Capture the cell that displays the provided text and extract its [X, Y] central coordinate. 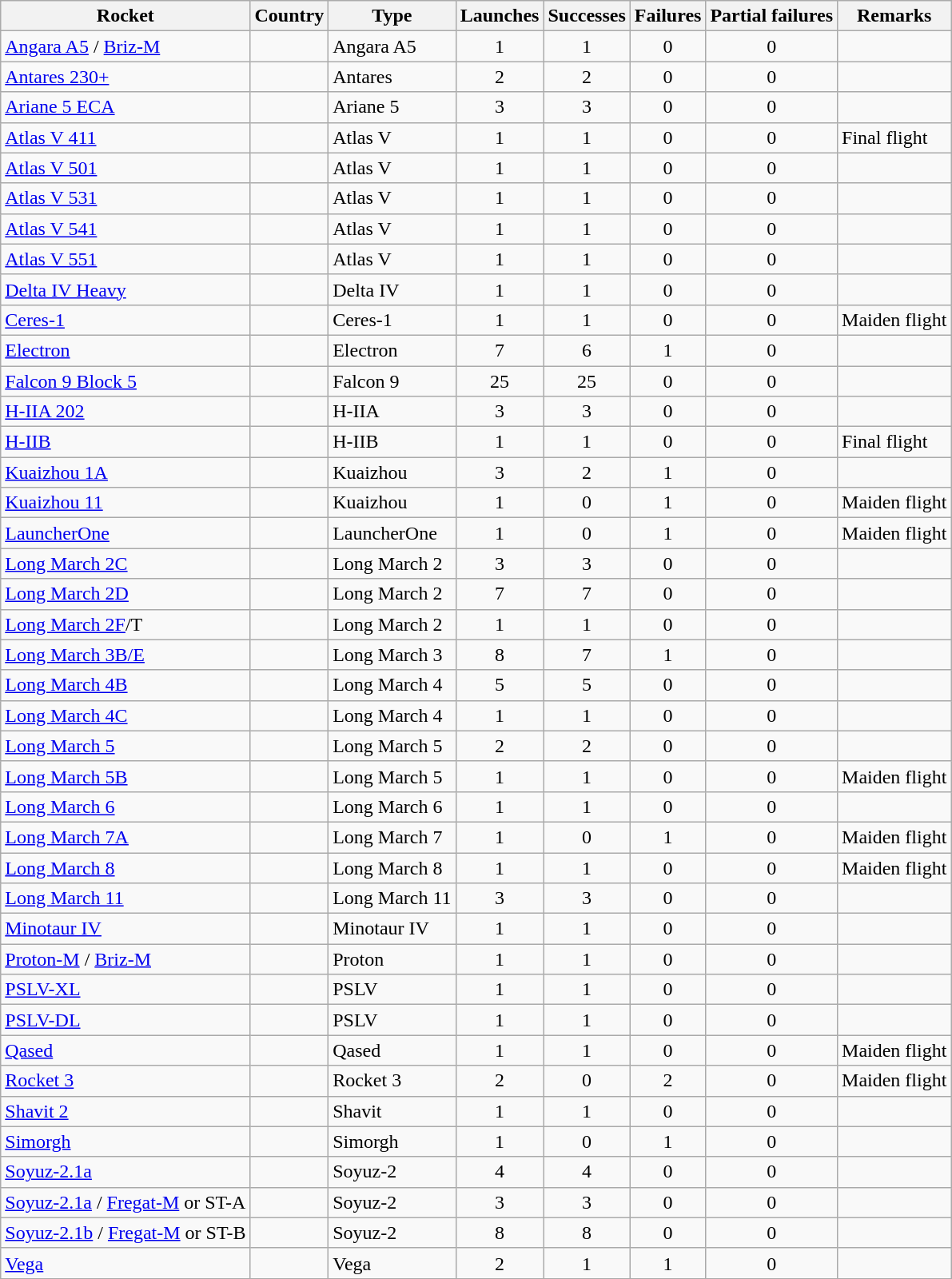
Antares [392, 77]
Soyuz-2.1b / Fregat-M or ST-B [125, 1233]
PSLV-DL [125, 1020]
Long March 4B [125, 685]
Long March 5B [125, 776]
Shavit [392, 1111]
Angara A5 / Briz-M [125, 46]
Long March 7 [392, 837]
H-IIA 202 [125, 412]
Kuaizhou 1A [125, 472]
Proton [392, 959]
Partial failures [772, 16]
Shavit 2 [125, 1111]
Launches [500, 16]
Atlas V 541 [125, 229]
Atlas V 411 [125, 137]
PSLV-XL [125, 990]
Soyuz-2.1a / Fregat-M or ST-A [125, 1202]
Long March 4C [125, 715]
6 [587, 350]
Failures [668, 16]
Remarks [894, 16]
Rocket [125, 16]
Ariane 5 ECA [125, 107]
Long March 2C [125, 564]
Atlas V 531 [125, 198]
Atlas V 501 [125, 168]
Long March 3B/E [125, 655]
Ariane 5 [392, 107]
Successes [587, 16]
Falcon 9 Block 5 [125, 381]
Long March 7A [125, 837]
Antares 230+ [125, 77]
Falcon 9 [392, 381]
Soyuz-2.1a [125, 1172]
Type [392, 16]
Long March 3 [392, 655]
Atlas V 551 [125, 259]
Delta IV Heavy [125, 289]
Long March 2D [125, 594]
Proton-M / Briz-M [125, 959]
Country [289, 16]
Delta IV [392, 289]
H-IIA [392, 412]
Angara A5 [392, 46]
Kuaizhou 11 [125, 503]
Long March 2F/T [125, 624]
